Return the [X, Y] coordinate for the center point of the cell that contains the specified text.  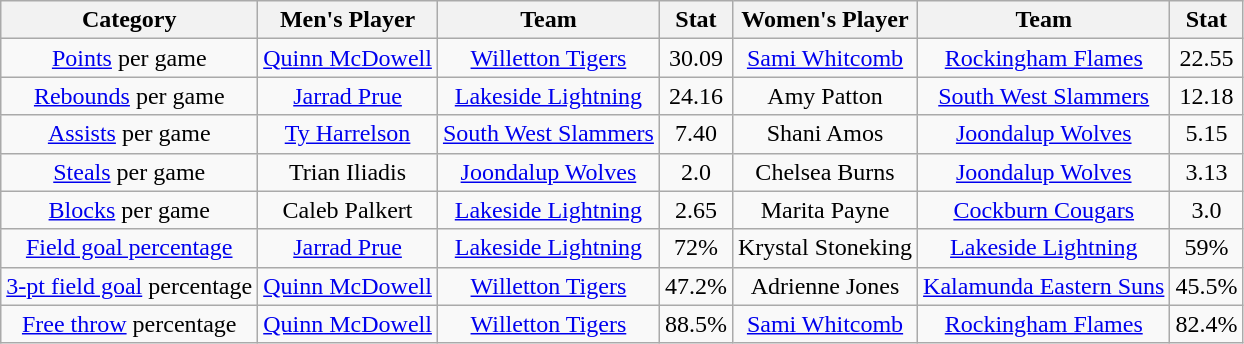
Points per game [130, 58]
Shani Amos [824, 134]
45.5% [1206, 286]
3.0 [1206, 210]
3.13 [1206, 172]
Adrienne Jones [824, 286]
47.2% [696, 286]
Rebounds per game [130, 96]
Caleb Palkert [348, 210]
Amy Patton [824, 96]
Field goal percentage [130, 248]
Category [130, 20]
72% [696, 248]
Ty Harrelson [348, 134]
30.09 [696, 58]
Men's Player [348, 20]
82.4% [1206, 324]
Trian Iliadis [348, 172]
Assists per game [130, 134]
59% [1206, 248]
Free throw percentage [130, 324]
Blocks per game [130, 210]
7.40 [696, 134]
22.55 [1206, 58]
2.0 [696, 172]
Marita Payne [824, 210]
88.5% [696, 324]
3-pt field goal percentage [130, 286]
24.16 [696, 96]
Chelsea Burns [824, 172]
Cockburn Cougars [1044, 210]
5.15 [1206, 134]
Women's Player [824, 20]
Kalamunda Eastern Suns [1044, 286]
12.18 [1206, 96]
Steals per game [130, 172]
2.65 [696, 210]
Krystal Stoneking [824, 248]
